Output the (x, y) coordinate of the center of the cell containing the given text.  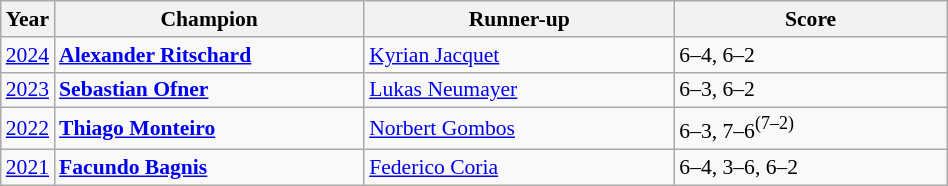
Score (810, 19)
6–4, 3–6, 6–2 (810, 167)
2021 (28, 167)
Year (28, 19)
Facundo Bagnis (209, 167)
Norbert Gombos (519, 128)
Kyrian Jacquet (519, 55)
6–3, 6–2 (810, 90)
Alexander Ritschard (209, 55)
2024 (28, 55)
Runner-up (519, 19)
6–4, 6–2 (810, 55)
2022 (28, 128)
Federico Coria (519, 167)
Thiago Monteiro (209, 128)
Sebastian Ofner (209, 90)
6–3, 7–6(7–2) (810, 128)
2023 (28, 90)
Lukas Neumayer (519, 90)
Champion (209, 19)
